Output the [x, y] coordinate of the center of the cell containing the given text.  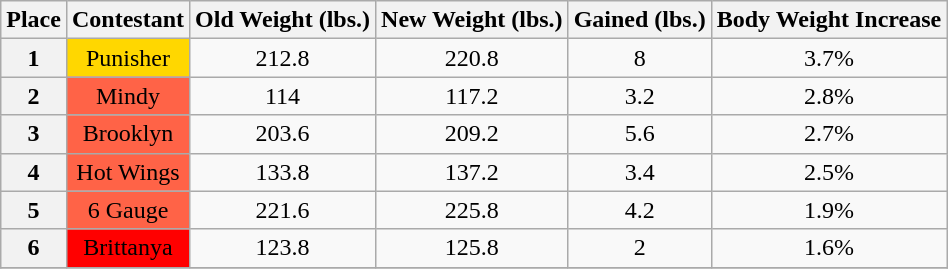
4 [34, 172]
3 [34, 134]
1.6% [829, 248]
123.8 [283, 248]
5.6 [640, 134]
8 [640, 58]
3.2 [640, 96]
220.8 [472, 58]
3.4 [640, 172]
Punisher [128, 58]
New Weight (lbs.) [472, 20]
209.2 [472, 134]
114 [283, 96]
Brooklyn [128, 134]
137.2 [472, 172]
117.2 [472, 96]
2.5% [829, 172]
203.6 [283, 134]
6 [34, 248]
Mindy [128, 96]
4.2 [640, 210]
221.6 [283, 210]
225.8 [472, 210]
133.8 [283, 172]
Gained (lbs.) [640, 20]
3.7% [829, 58]
5 [34, 210]
2.7% [829, 134]
Old Weight (lbs.) [283, 20]
Body Weight Increase [829, 20]
1.9% [829, 210]
Place [34, 20]
Hot Wings [128, 172]
125.8 [472, 248]
Contestant [128, 20]
Brittanya [128, 248]
212.8 [283, 58]
1 [34, 58]
2.8% [829, 96]
6 Gauge [128, 210]
